Output the [x, y] coordinate of the center of the cell containing the given text.  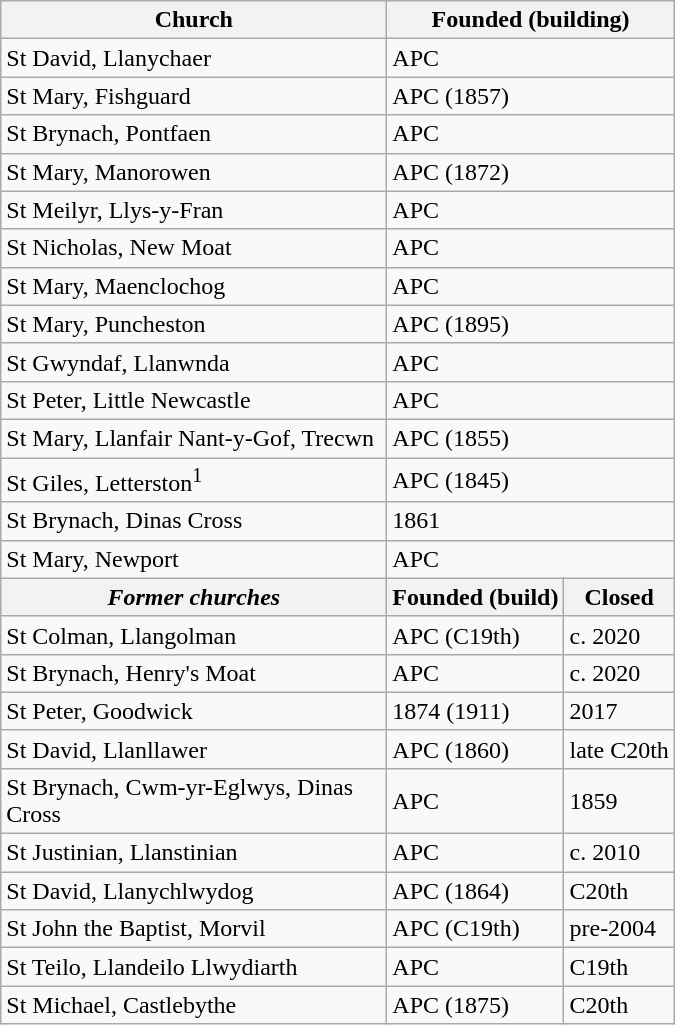
St Gwyndaf, Llanwnda [194, 362]
St David, Llanllawer [194, 749]
St Brynach, Cwm-yr-Eglwys, Dinas Cross [194, 800]
late C20th [619, 749]
2017 [619, 711]
St Justinian, Llanstinian [194, 853]
St Mary, Manorowen [194, 172]
St Giles, Letterston1 [194, 480]
St Teilo, Llandeilo Llwydiarth [194, 967]
1874 (1911) [476, 711]
St Mary, Puncheston [194, 324]
St David, Llanychaer [194, 58]
C19th [619, 967]
APC (1845) [531, 480]
pre-2004 [619, 929]
St Peter, Little Newcastle [194, 400]
Closed [619, 597]
Former churches [194, 597]
St Mary, Llanfair Nant-y-Gof, Trecwn [194, 438]
APC (1875) [476, 1005]
c. 2010 [619, 853]
St Brynach, Henry's Moat [194, 673]
APC (1864) [476, 891]
St Brynach, Pontfaen [194, 134]
Founded (building) [531, 20]
St Mary, Fishguard [194, 96]
St Mary, Newport [194, 559]
St Brynach, Dinas Cross [194, 521]
APC (1857) [531, 96]
APC (1855) [531, 438]
1861 [531, 521]
APC (1895) [531, 324]
APC (1860) [476, 749]
St Michael, Castlebythe [194, 1005]
St Peter, Goodwick [194, 711]
APC (1872) [531, 172]
1859 [619, 800]
St Mary, Maenclochog [194, 286]
St Nicholas, New Moat [194, 248]
St David, Llanychlwydog [194, 891]
Founded (build) [476, 597]
St Colman, Llangolman [194, 635]
St John the Baptist, Morvil [194, 929]
Church [194, 20]
St Meilyr, Llys-y-Fran [194, 210]
